Scan for the cell matching the given text and deliver its (X, Y) coordinate at center. 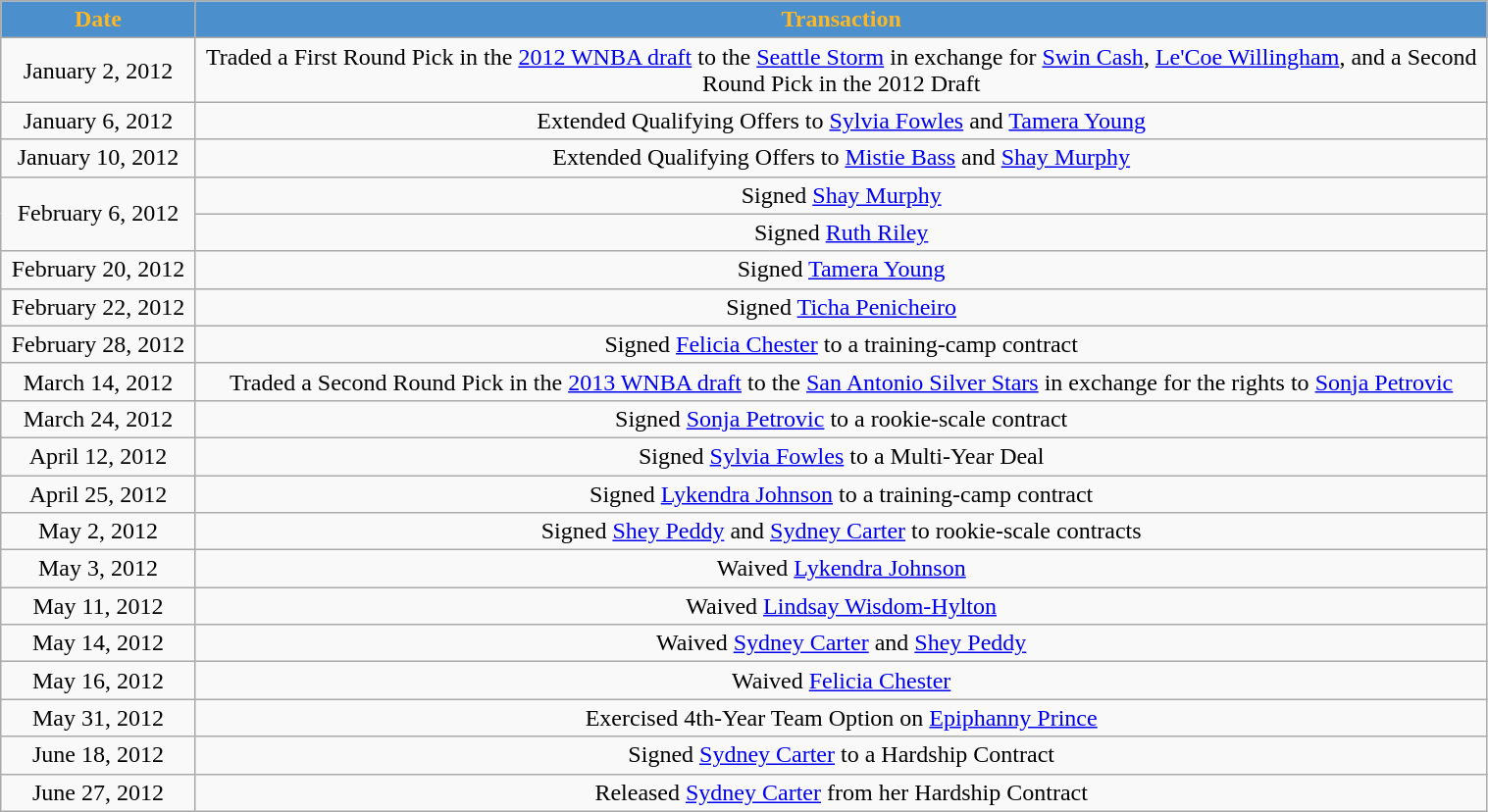
January 6, 2012 (98, 121)
May 2, 2012 (98, 532)
February 6, 2012 (98, 214)
Signed Sonja Petrovic to a rookie-scale contract (842, 419)
Traded a Second Round Pick in the 2013 WNBA draft to the San Antonio Silver Stars in exchange for the rights to Sonja Petrovic (842, 381)
April 25, 2012 (98, 493)
April 12, 2012 (98, 456)
February 28, 2012 (98, 344)
June 18, 2012 (98, 755)
March 24, 2012 (98, 419)
Exercised 4th-Year Team Option on Epiphanny Prince (842, 718)
Waived Felicia Chester (842, 681)
Waived Sydney Carter and Shey Peddy (842, 643)
May 3, 2012 (98, 569)
Signed Sylvia Fowles to a Multi-Year Deal (842, 456)
January 2, 2012 (98, 71)
Waived Lykendra Johnson (842, 569)
Signed Tamera Young (842, 270)
Released Sydney Carter from her Hardship Contract (842, 792)
Transaction (842, 20)
Date (98, 20)
January 10, 2012 (98, 158)
February 22, 2012 (98, 307)
Signed Ticha Penicheiro (842, 307)
Extended Qualifying Offers to Sylvia Fowles and Tamera Young (842, 121)
March 14, 2012 (98, 381)
Signed Sydney Carter to a Hardship Contract (842, 755)
February 20, 2012 (98, 270)
Signed Shay Murphy (842, 195)
Signed Felicia Chester to a training-camp contract (842, 344)
Signed Lykendra Johnson to a training-camp contract (842, 493)
May 11, 2012 (98, 606)
Signed Shey Peddy and Sydney Carter to rookie-scale contracts (842, 532)
Waived Lindsay Wisdom-Hylton (842, 606)
Signed Ruth Riley (842, 232)
June 27, 2012 (98, 792)
May 14, 2012 (98, 643)
Extended Qualifying Offers to Mistie Bass and Shay Murphy (842, 158)
May 31, 2012 (98, 718)
May 16, 2012 (98, 681)
